Capture the cell that displays the provided text and extract its [X, Y] central coordinate. 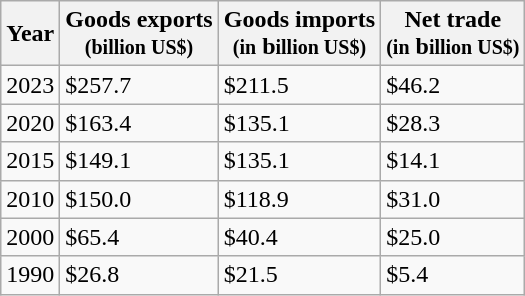
$150.0 [139, 199]
$118.9 [299, 199]
1990 [30, 275]
$65.4 [139, 237]
2000 [30, 237]
$257.7 [139, 85]
Net trade(in billion US$) [453, 34]
Goods imports(in billion US$) [299, 34]
2015 [30, 161]
$149.1 [139, 161]
$31.0 [453, 199]
$46.2 [453, 85]
$21.5 [299, 275]
$28.3 [453, 123]
$14.1 [453, 161]
2023 [30, 85]
$25.0 [453, 237]
$5.4 [453, 275]
$163.4 [139, 123]
$26.8 [139, 275]
2020 [30, 123]
Goods exports(billion US$) [139, 34]
$211.5 [299, 85]
$40.4 [299, 237]
Year [30, 34]
2010 [30, 199]
